Output the [x, y] coordinate of the center of the cell containing the given text.  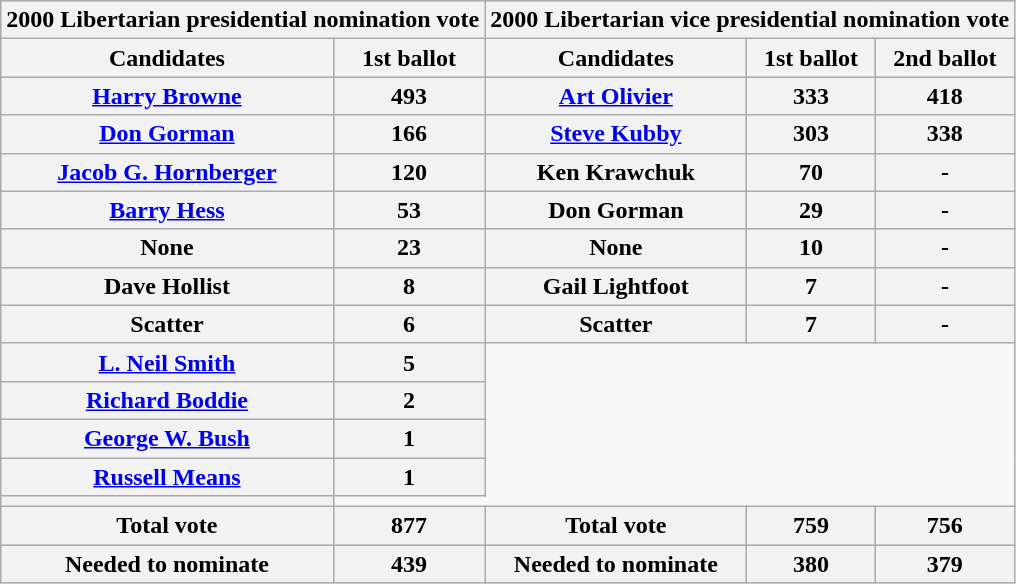
418 [945, 96]
Art Olivier [616, 96]
Steve Kubby [616, 134]
333 [811, 96]
Richard Boddie [167, 400]
379 [945, 564]
23 [409, 248]
Dave Hollist [167, 286]
2000 Libertarian vice presidential nomination vote [750, 20]
Jacob G. Hornberger [167, 172]
303 [811, 134]
10 [811, 248]
759 [811, 526]
166 [409, 134]
2 [409, 400]
Russell Means [167, 477]
Harry Browne [167, 96]
439 [409, 564]
L. Neil Smith [167, 362]
George W. Bush [167, 438]
Gail Lightfoot [616, 286]
756 [945, 526]
Barry Hess [167, 210]
380 [811, 564]
Ken Krawchuk [616, 172]
5 [409, 362]
29 [811, 210]
6 [409, 324]
8 [409, 286]
2nd ballot [945, 58]
2000 Libertarian presidential nomination vote [243, 20]
877 [409, 526]
70 [811, 172]
338 [945, 134]
493 [409, 96]
120 [409, 172]
53 [409, 210]
